Extract the [x, y] coordinate from the center of the cell holding the provided text.  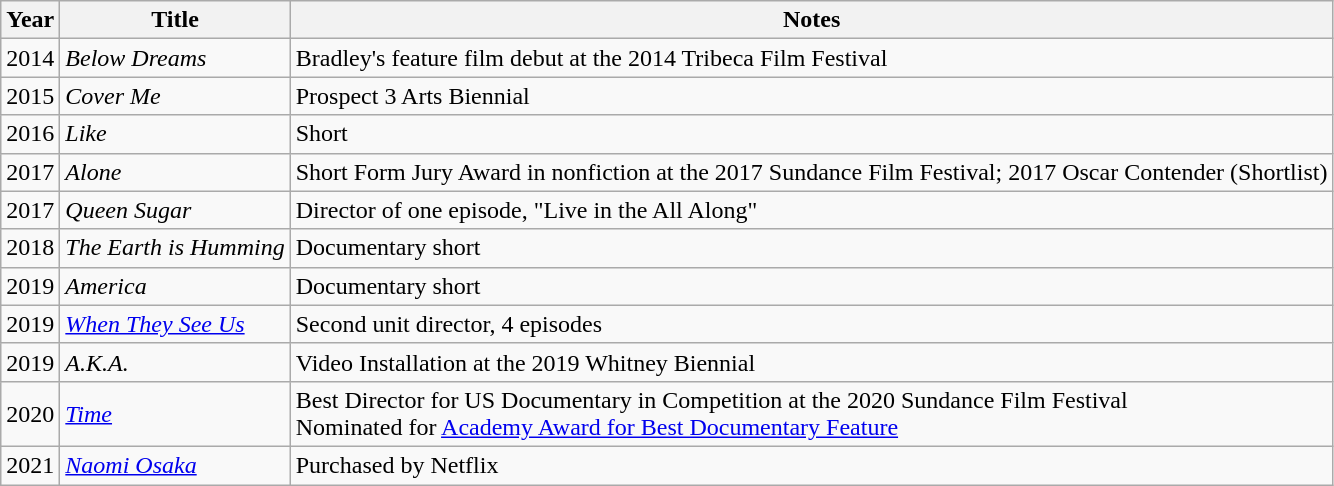
2016 [30, 134]
Time [175, 414]
Naomi Osaka [175, 465]
Title [175, 20]
Prospect 3 Arts Biennial [812, 96]
Year [30, 20]
Second unit director, 4 episodes [812, 324]
Alone [175, 172]
America [175, 286]
A.K.A. [175, 362]
When They See Us [175, 324]
Notes [812, 20]
Queen Sugar [175, 210]
2015 [30, 96]
Short Form Jury Award in nonfiction at the 2017 Sundance Film Festival; 2017 Oscar Contender (Shortlist) [812, 172]
Best Director for US Documentary in Competition at the 2020 Sundance Film FestivalNominated for Academy Award for Best Documentary Feature [812, 414]
Purchased by Netflix [812, 465]
2018 [30, 248]
Short [812, 134]
Bradley's feature film debut at the 2014 Tribeca Film Festival [812, 58]
2021 [30, 465]
Director of one episode, "Live in the All Along" [812, 210]
The Earth is Humming [175, 248]
Below Dreams [175, 58]
Cover Me [175, 96]
2020 [30, 414]
2014 [30, 58]
Video Installation at the 2019 Whitney Biennial [812, 362]
Like [175, 134]
